Return (x, y) of the center of cell containing provided text 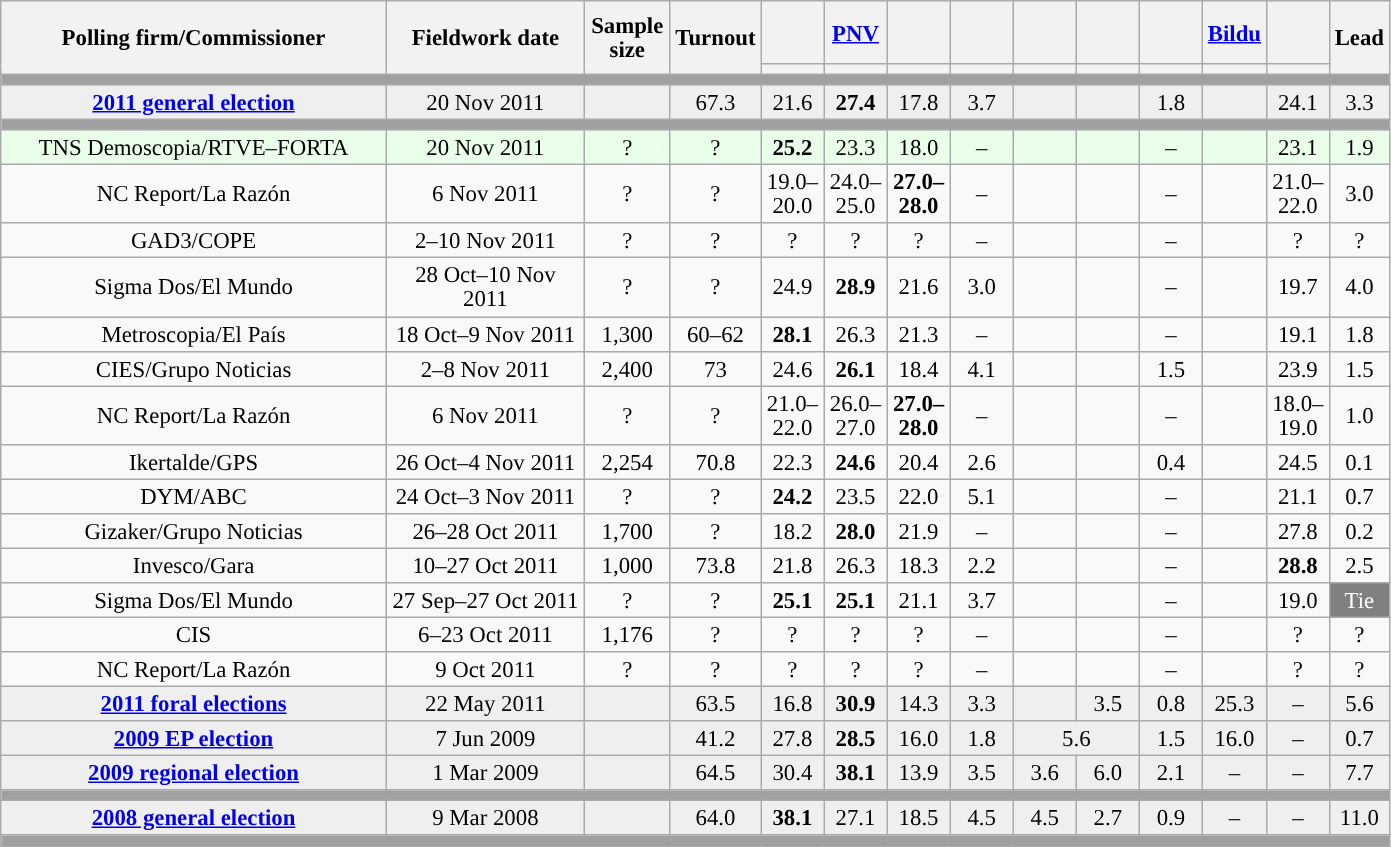
25.2 (792, 148)
3.6 (1044, 774)
GAD3/COPE (194, 242)
21.8 (792, 566)
2009 EP election (194, 738)
6.0 (1108, 774)
Sample size (627, 38)
18.5 (918, 818)
6–23 Oct 2011 (485, 634)
1,176 (627, 634)
24.2 (792, 496)
1 Mar 2009 (485, 774)
2.7 (1108, 818)
28.8 (1298, 566)
9 Oct 2011 (485, 670)
25.3 (1234, 704)
23.5 (856, 496)
7.7 (1359, 774)
0.8 (1170, 704)
7 Jun 2009 (485, 738)
0.9 (1170, 818)
TNS Demoscopia/RTVE–FORTA (194, 148)
19.0–20.0 (792, 194)
67.3 (716, 102)
Ikertalde/GPS (194, 462)
CIES/Grupo Noticias (194, 368)
27.4 (856, 102)
4.1 (982, 368)
26.0–27.0 (856, 416)
2008 general election (194, 818)
18.4 (918, 368)
18.0–19.0 (1298, 416)
0.4 (1170, 462)
28 Oct–10 Nov 2011 (485, 288)
Fieldwork date (485, 38)
28.1 (792, 334)
18.2 (792, 532)
24.9 (792, 288)
Lead (1359, 38)
PNV (856, 32)
Gizaker/Grupo Noticias (194, 532)
24.0–25.0 (856, 194)
2–8 Nov 2011 (485, 368)
73.8 (716, 566)
21.9 (918, 532)
28.0 (856, 532)
16.8 (792, 704)
2011 general election (194, 102)
Bildu (1234, 32)
24 Oct–3 Nov 2011 (485, 496)
24.1 (1298, 102)
2–10 Nov 2011 (485, 242)
19.1 (1298, 334)
2,400 (627, 368)
60–62 (716, 334)
28.5 (856, 738)
19.7 (1298, 288)
21.3 (918, 334)
22 May 2011 (485, 704)
23.9 (1298, 368)
DYM/ABC (194, 496)
41.2 (716, 738)
9 Mar 2008 (485, 818)
18.3 (918, 566)
1,700 (627, 532)
Polling firm/Commissioner (194, 38)
70.8 (716, 462)
1.9 (1359, 148)
19.0 (1298, 600)
20.4 (918, 462)
23.3 (856, 148)
63.5 (716, 704)
2.6 (982, 462)
27.1 (856, 818)
18.0 (918, 148)
1,000 (627, 566)
2.5 (1359, 566)
Turnout (716, 38)
Metroscopia/El País (194, 334)
CIS (194, 634)
26.1 (856, 368)
18 Oct–9 Nov 2011 (485, 334)
1,300 (627, 334)
30.9 (856, 704)
24.5 (1298, 462)
4.0 (1359, 288)
11.0 (1359, 818)
14.3 (918, 704)
Tie (1359, 600)
64.0 (716, 818)
2009 regional election (194, 774)
1.0 (1359, 416)
Invesco/Gara (194, 566)
64.5 (716, 774)
10–27 Oct 2011 (485, 566)
73 (716, 368)
28.9 (856, 288)
22.3 (792, 462)
5.1 (982, 496)
13.9 (918, 774)
27 Sep–27 Oct 2011 (485, 600)
17.8 (918, 102)
26–28 Oct 2011 (485, 532)
22.0 (918, 496)
0.1 (1359, 462)
0.2 (1359, 532)
2.1 (1170, 774)
30.4 (792, 774)
2.2 (982, 566)
23.1 (1298, 148)
26 Oct–4 Nov 2011 (485, 462)
2011 foral elections (194, 704)
2,254 (627, 462)
